Return the [x, y] coordinate for the center point of the cell that contains the specified text.  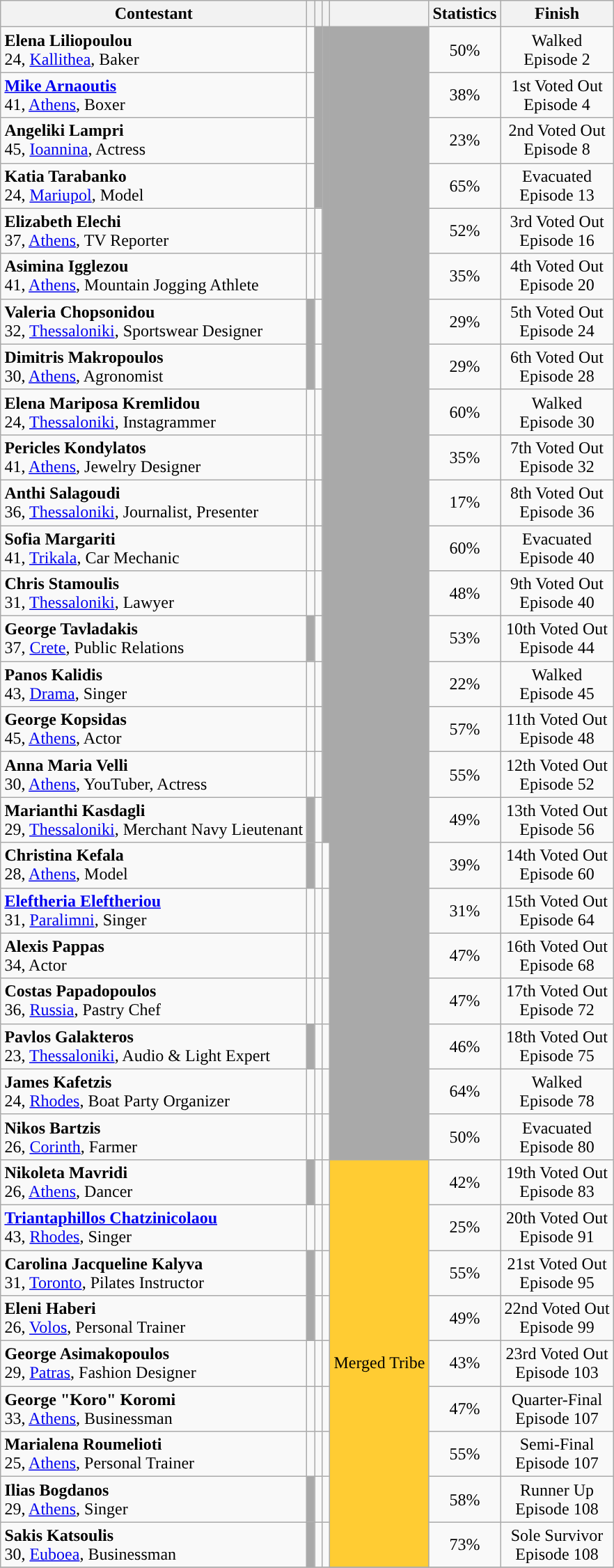
Sofia Margariti 41, Trikala, Car Mechanic [154, 547]
Dimitris Makropoulos 30, Athens, Agronomist [154, 366]
George Tavladakis 37, Crete, Public Relations [154, 639]
Marianthi Kasdagli 29, Thessaloniki, Merchant Navy Lieutenant [154, 820]
Costas Papadopoulos 36, Russia, Pastry Chef [154, 1001]
Asimina Igglezou 41, Athens, Mountain Jogging Athlete [154, 276]
38% [465, 95]
Merged Tribe [379, 1363]
Finish [557, 14]
Anna Maria Velli 30, Athens, YouTuber, Actress [154, 774]
George "Koro" Koromi 33, Athens, Businessman [154, 1409]
9th Voted OutEpisode 40 [557, 593]
Nikoleta Mavridi 26, Athens, Dancer [154, 1182]
1st Voted OutEpisode 4 [557, 95]
George Kopsidas 45, Athens, Actor [154, 730]
EvacuatedEpisode 80 [557, 1136]
22nd Voted OutEpisode 99 [557, 1319]
39% [465, 865]
Eleftheria Eleftheriou 31, Paralimni, Singer [154, 911]
WalkedEpisode 30 [557, 412]
11th Voted OutEpisode 48 [557, 730]
Pericles Kondylatos 41, Athens, Jewelry Designer [154, 457]
21st Voted OutEpisode 95 [557, 1273]
Marialena Roumelioti 25, Athens, Personal Trainer [154, 1454]
17% [465, 503]
Panos Kalidis 43, Drama, Singer [154, 684]
Triantaphillos Chatzinicolaou 43, Rhodes, Singer [154, 1227]
Christina Kefala 28, Athens, Model [154, 865]
13th Voted OutEpisode 56 [557, 820]
31% [465, 911]
15th Voted OutEpisode 64 [557, 911]
Katia Tarabanko 24, Mariupol, Model [154, 185]
58% [465, 1500]
16th Voted OutEpisode 68 [557, 955]
Valeria Chopsonidou 32, Thessaloniki, Sportswear Designer [154, 322]
WalkedEpisode 45 [557, 684]
Alexis Pappas 34, Actor [154, 955]
Angeliki Lampri 45, Ioannina, Actress [154, 141]
12th Voted OutEpisode 52 [557, 774]
65% [465, 185]
52% [465, 231]
64% [465, 1092]
20th Voted OutEpisode 91 [557, 1227]
Elena Liliopoulou 24, Kallithea, Baker [154, 50]
5th Voted OutEpisode 24 [557, 322]
Runner Up Episode 108 [557, 1500]
22% [465, 684]
10th Voted OutEpisode 44 [557, 639]
23% [465, 141]
43% [465, 1363]
25% [465, 1227]
Carolina Jacqueline Kalyva 31, Toronto, Pilates Instructor [154, 1273]
Contestant [154, 14]
14th Voted OutEpisode 60 [557, 865]
Statistics [465, 14]
Nikos Bartzis 26, Corinth, Farmer [154, 1136]
73% [465, 1544]
WalkedEpisode 78 [557, 1092]
George Asimakopoulos 29, Patras, Fashion Designer [154, 1363]
Elena Mariposa Kremlidou 24, Thessaloniki, Instagrammer [154, 412]
Semi-FinalEpisode 107 [557, 1454]
2nd Voted OutEpisode 8 [557, 141]
Pavlos Galakteros 23, Thessaloniki, Audio & Light Expert [154, 1046]
4th Voted OutEpisode 20 [557, 276]
23rd Voted OutEpisode 103 [557, 1363]
48% [465, 593]
53% [465, 639]
Mike Arnaoutis 41, Athens, Boxer [154, 95]
James Kafetzis 24, Rhodes, Boat Party Organizer [154, 1092]
8th Voted OutEpisode 36 [557, 503]
3rd Voted OutEpisode 16 [557, 231]
57% [465, 730]
Sakis Katsoulis 30, Euboea, Businessman [154, 1544]
EvacuatedEpisode 40 [557, 547]
Chris Stamoulis 31, Thessaloniki, Lawyer [154, 593]
Quarter-FinalEpisode 107 [557, 1409]
Eleni Haberi 26, Volos, Personal Trainer [154, 1319]
Ilias Bogdanos 29, Athens, Singer [154, 1500]
7th Voted OutEpisode 32 [557, 457]
EvacuatedEpisode 13 [557, 185]
19th Voted OutEpisode 83 [557, 1182]
6th Voted OutEpisode 28 [557, 366]
Anthi Salagoudi 36, Thessaloniki, Journalist, Presenter [154, 503]
Elizabeth Elechi 37, Athens, TV Reporter [154, 231]
46% [465, 1046]
42% [465, 1182]
Sole SurvivorEpisode 108 [557, 1544]
18th Voted OutEpisode 75 [557, 1046]
WalkedEpisode 2 [557, 50]
17th Voted OutEpisode 72 [557, 1001]
